Locate the cell with the specified text and output its [x, y] center coordinate. 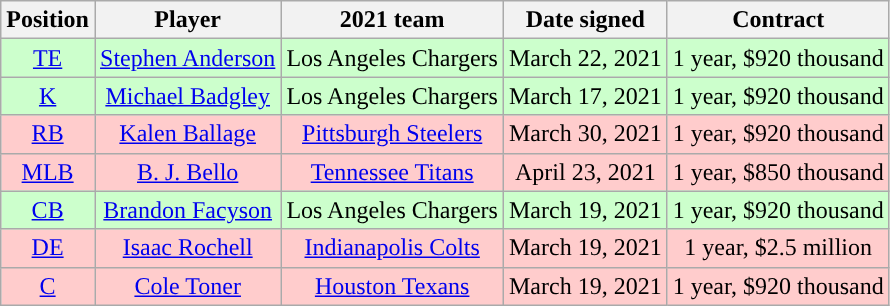
March 22, 2021 [585, 58]
MLB [48, 172]
Contract [778, 20]
March 17, 2021 [585, 96]
Houston Texans [392, 286]
Cole Toner [187, 286]
Pittsburgh Steelers [392, 134]
K [48, 96]
RB [48, 134]
B. J. Bello [187, 172]
Kalen Ballage [187, 134]
March 30, 2021 [585, 134]
2021 team [392, 20]
Player [187, 20]
Brandon Facyson [187, 210]
1 year, $850 thousand [778, 172]
Date signed [585, 20]
DE [48, 248]
Position [48, 20]
CB [48, 210]
Stephen Anderson [187, 58]
Tennessee Titans [392, 172]
Isaac Rochell [187, 248]
1 year, $2.5 million [778, 248]
Indianapolis Colts [392, 248]
April 23, 2021 [585, 172]
C [48, 286]
TE [48, 58]
Michael Badgley [187, 96]
